For the text-containing cell, return its midpoint in [X, Y] coordinate format. 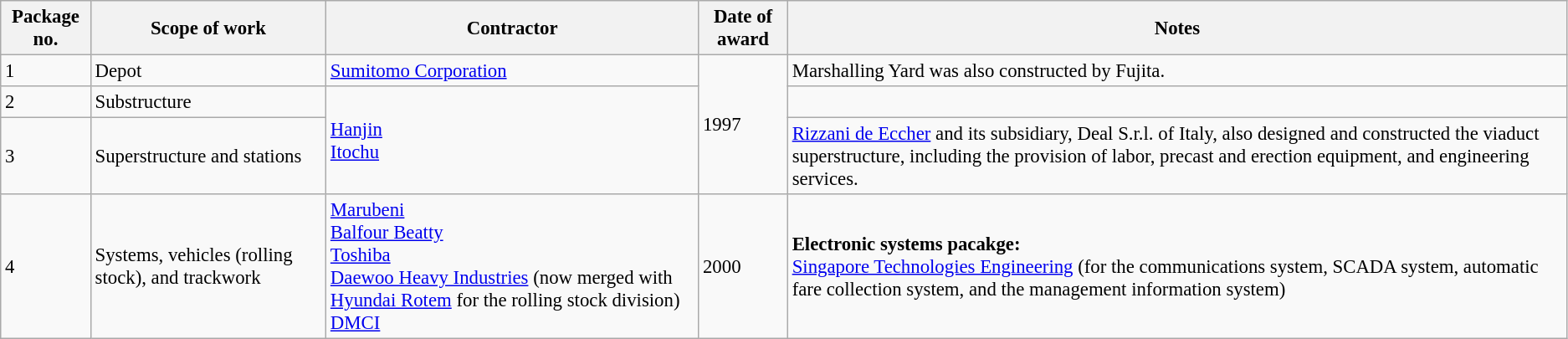
2000 [743, 266]
Scope of work [208, 28]
Marshalling Yard was also constructed by Fujita. [1176, 71]
Depot [208, 71]
2 [46, 102]
Substructure [208, 102]
Notes [1176, 28]
Superstructure and stations [208, 157]
Hanjin Itochu [512, 141]
Contractor [512, 28]
3 [46, 157]
1 [46, 71]
Systems, vehicles (rolling stock), and trackwork [208, 266]
4 [46, 266]
1997 [743, 126]
Date of award [743, 28]
Marubeni Balfour Beatty Toshiba Daewoo Heavy Industries (now merged with Hyundai Rotem for the rolling stock division) DMCI [512, 266]
Sumitomo Corporation [512, 71]
Package no. [46, 28]
